For the text-containing cell, return its midpoint in (X, Y) coordinate format. 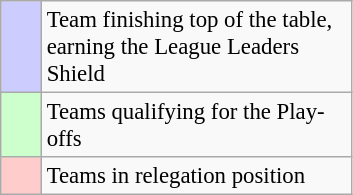
Teams qualifying for the Play-offs (196, 126)
Teams in relegation position (196, 176)
Team finishing top of the table, earning the League Leaders Shield (196, 47)
